Locate the cell with the specified text and output its [X, Y] center coordinate. 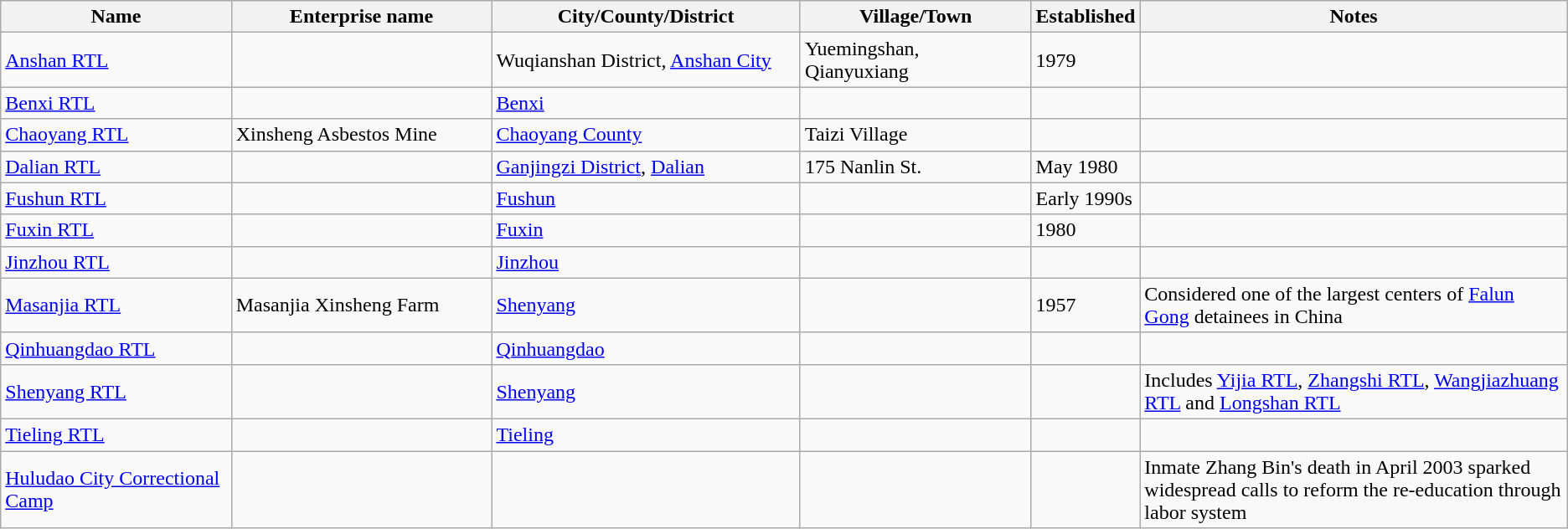
Village/Town [916, 17]
Considered one of the largest centers of Falun Gong detainees in China [1354, 305]
Masanjia Xinsheng Farm [362, 305]
Wuqianshan District, Anshan City [646, 60]
Fushun [646, 198]
175 Nanlin St. [916, 167]
Includes Yijia RTL, Zhangshi RTL, Wangjiazhuang RTL and Longshan RTL [1354, 392]
Shenyang RTL [116, 392]
Jinzhou [646, 262]
Ganjingzi District, Dalian [646, 167]
Fuxin [646, 230]
Qinhuangdao [646, 348]
Chaoyang County [646, 135]
Tieling [646, 434]
Tieling RTL [116, 434]
Yuemingshan, Qianyuxiang [916, 60]
Early 1990s [1086, 198]
Benxi RTL [116, 103]
1979 [1086, 60]
Jinzhou RTL [116, 262]
Established [1086, 17]
Notes [1354, 17]
Taizi Village [916, 135]
Fuxin RTL [116, 230]
Benxi [646, 103]
Name [116, 17]
Xinsheng Asbestos Mine [362, 135]
Anshan RTL [116, 60]
Fushun RTL [116, 198]
1957 [1086, 305]
May 1980 [1086, 167]
Huludao City Correctional Camp [116, 489]
Enterprise name [362, 17]
City/County/District [646, 17]
Dalian RTL [116, 167]
Inmate Zhang Bin's death in April 2003 sparked widespread calls to reform the re-education through labor system [1354, 489]
1980 [1086, 230]
Masanjia RTL [116, 305]
Chaoyang RTL [116, 135]
Qinhuangdao RTL [116, 348]
